Return the (X, Y) coordinate for the center point of the cell that contains the specified text.  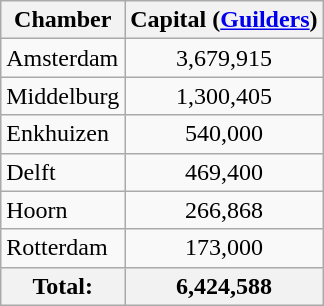
173,000 (224, 248)
6,424,588 (224, 286)
Rotterdam (63, 248)
Enkhuizen (63, 134)
Chamber (63, 20)
469,400 (224, 172)
266,868 (224, 210)
Middelburg (63, 96)
Capital (Guilders) (224, 20)
540,000 (224, 134)
Amsterdam (63, 58)
1,300,405 (224, 96)
Hoorn (63, 210)
3,679,915 (224, 58)
Delft (63, 172)
Total: (63, 286)
